From the cell containing the given text, extract its center point as (x, y) coordinate. 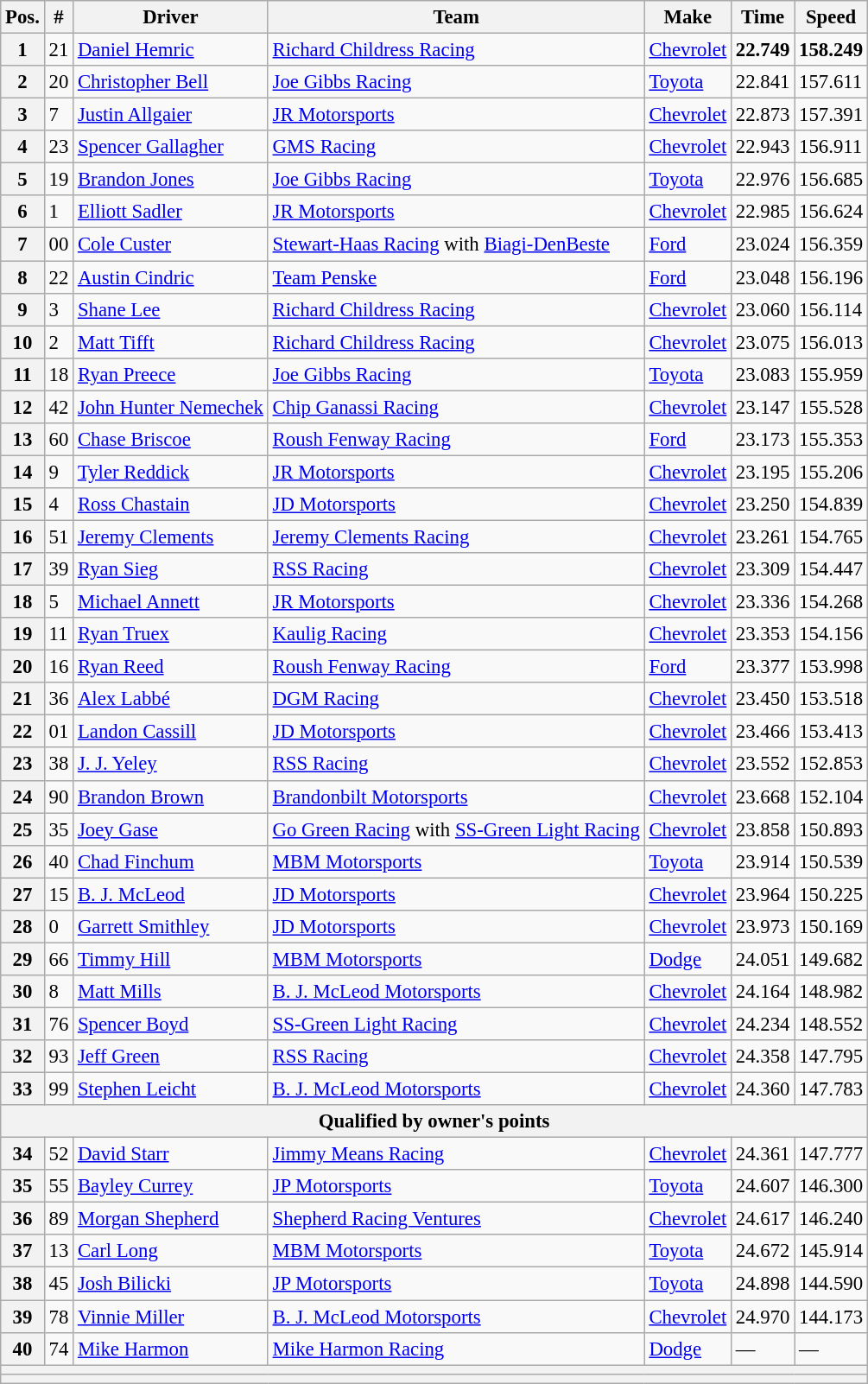
42 (59, 407)
24.234 (763, 1024)
76 (59, 1024)
Matt Mills (171, 992)
23.024 (763, 244)
Brandon Jones (171, 180)
99 (59, 1089)
Pos. (22, 17)
Jeff Green (171, 1057)
10 (22, 342)
Austin Cindric (171, 277)
152.104 (831, 797)
148.552 (831, 1024)
Mike Harmon (171, 1349)
Spencer Boyd (171, 1024)
144.173 (831, 1317)
156.114 (831, 309)
51 (59, 536)
Jeremy Clements (171, 536)
24.361 (763, 1154)
24.607 (763, 1186)
29 (22, 959)
Stephen Leicht (171, 1089)
Carl Long (171, 1252)
Alex Labbé (171, 699)
23.858 (763, 829)
J. J. Yeley (171, 765)
23.668 (763, 797)
0 (59, 927)
Mike Harmon Racing (456, 1349)
24.672 (763, 1252)
Jeremy Clements Racing (456, 536)
Timmy Hill (171, 959)
22.976 (763, 180)
23.552 (763, 765)
22.873 (763, 115)
66 (59, 959)
28 (22, 927)
00 (59, 244)
156.911 (831, 147)
Team Penske (456, 277)
23.195 (763, 472)
24 (22, 797)
153.998 (831, 667)
156.196 (831, 277)
6 (22, 212)
23.353 (763, 634)
23.250 (763, 505)
Tyler Reddick (171, 472)
22.841 (763, 82)
23.964 (763, 894)
154.447 (831, 569)
Vinnie Miller (171, 1317)
23.060 (763, 309)
24.164 (763, 992)
148.982 (831, 992)
22.749 (763, 50)
24.617 (763, 1219)
Kaulig Racing (456, 634)
Go Green Racing with SS-Green Light Racing (456, 829)
23.309 (763, 569)
153.413 (831, 732)
# (59, 17)
Ryan Truex (171, 634)
150.225 (831, 894)
150.539 (831, 861)
Matt Tifft (171, 342)
Shepherd Racing Ventures (456, 1219)
33 (22, 1089)
157.611 (831, 82)
152.853 (831, 765)
Chase Briscoe (171, 440)
146.240 (831, 1219)
156.359 (831, 244)
Shane Lee (171, 309)
154.839 (831, 505)
23.973 (763, 927)
154.268 (831, 602)
17 (22, 569)
145.914 (831, 1252)
25 (22, 829)
Morgan Shepherd (171, 1219)
Driver (171, 17)
155.206 (831, 472)
45 (59, 1284)
23.261 (763, 536)
23.450 (763, 699)
24.970 (763, 1317)
155.353 (831, 440)
55 (59, 1186)
John Hunter Nemechek (171, 407)
Daniel Hemric (171, 50)
Make (687, 17)
32 (22, 1057)
23.173 (763, 440)
Josh Bilicki (171, 1284)
30 (22, 992)
150.893 (831, 829)
Ryan Reed (171, 667)
12 (22, 407)
156.624 (831, 212)
24.360 (763, 1089)
Justin Allgaier (171, 115)
Michael Annett (171, 602)
155.959 (831, 374)
154.156 (831, 634)
24.898 (763, 1284)
31 (22, 1024)
DGM Racing (456, 699)
GMS Racing (456, 147)
89 (59, 1219)
23.083 (763, 374)
23.075 (763, 342)
157.391 (831, 115)
22.985 (763, 212)
156.685 (831, 180)
78 (59, 1317)
93 (59, 1057)
23.377 (763, 667)
Spencer Gallagher (171, 147)
Ryan Sieg (171, 569)
Chip Ganassi Racing (456, 407)
Cole Custer (171, 244)
Ross Chastain (171, 505)
23.147 (763, 407)
147.783 (831, 1089)
Team (456, 17)
154.765 (831, 536)
Jimmy Means Racing (456, 1154)
37 (22, 1252)
158.249 (831, 50)
B. J. McLeod (171, 894)
27 (22, 894)
147.777 (831, 1154)
156.013 (831, 342)
147.795 (831, 1057)
Brandonbilt Motorsports (456, 797)
14 (22, 472)
24.051 (763, 959)
Stewart-Haas Racing with Biagi-DenBeste (456, 244)
Bayley Currey (171, 1186)
23.048 (763, 277)
Christopher Bell (171, 82)
Garrett Smithley (171, 927)
90 (59, 797)
Brandon Brown (171, 797)
146.300 (831, 1186)
Ryan Preece (171, 374)
26 (22, 861)
Elliott Sadler (171, 212)
24.358 (763, 1057)
155.528 (831, 407)
David Starr (171, 1154)
Speed (831, 17)
Chad Finchum (171, 861)
60 (59, 440)
22.943 (763, 147)
74 (59, 1349)
Landon Cassill (171, 732)
153.518 (831, 699)
34 (22, 1154)
SS-Green Light Racing (456, 1024)
52 (59, 1154)
Joey Gase (171, 829)
150.169 (831, 927)
149.682 (831, 959)
23.914 (763, 861)
23.336 (763, 602)
144.590 (831, 1284)
Qualified by owner's points (434, 1121)
Time (763, 17)
23.466 (763, 732)
01 (59, 732)
